Return the (X, Y) coordinate for the center point of the cell that contains the specified text.  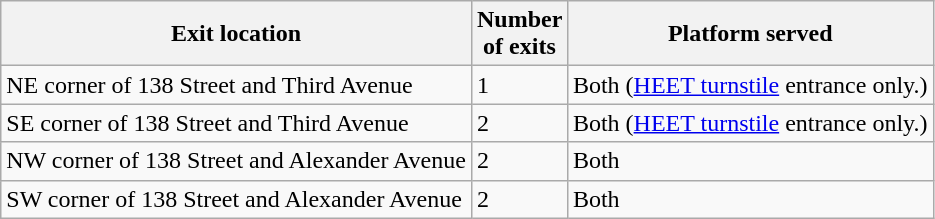
Platform served (750, 34)
SE corner of 138 Street and Third Avenue (236, 123)
NE corner of 138 Street and Third Avenue (236, 85)
Exit location (236, 34)
1 (519, 85)
Number of exits (519, 34)
NW corner of 138 Street and Alexander Avenue (236, 161)
SW corner of 138 Street and Alexander Avenue (236, 199)
